Detect which cell encompasses the target text, then output its (x, y) center coordinate. 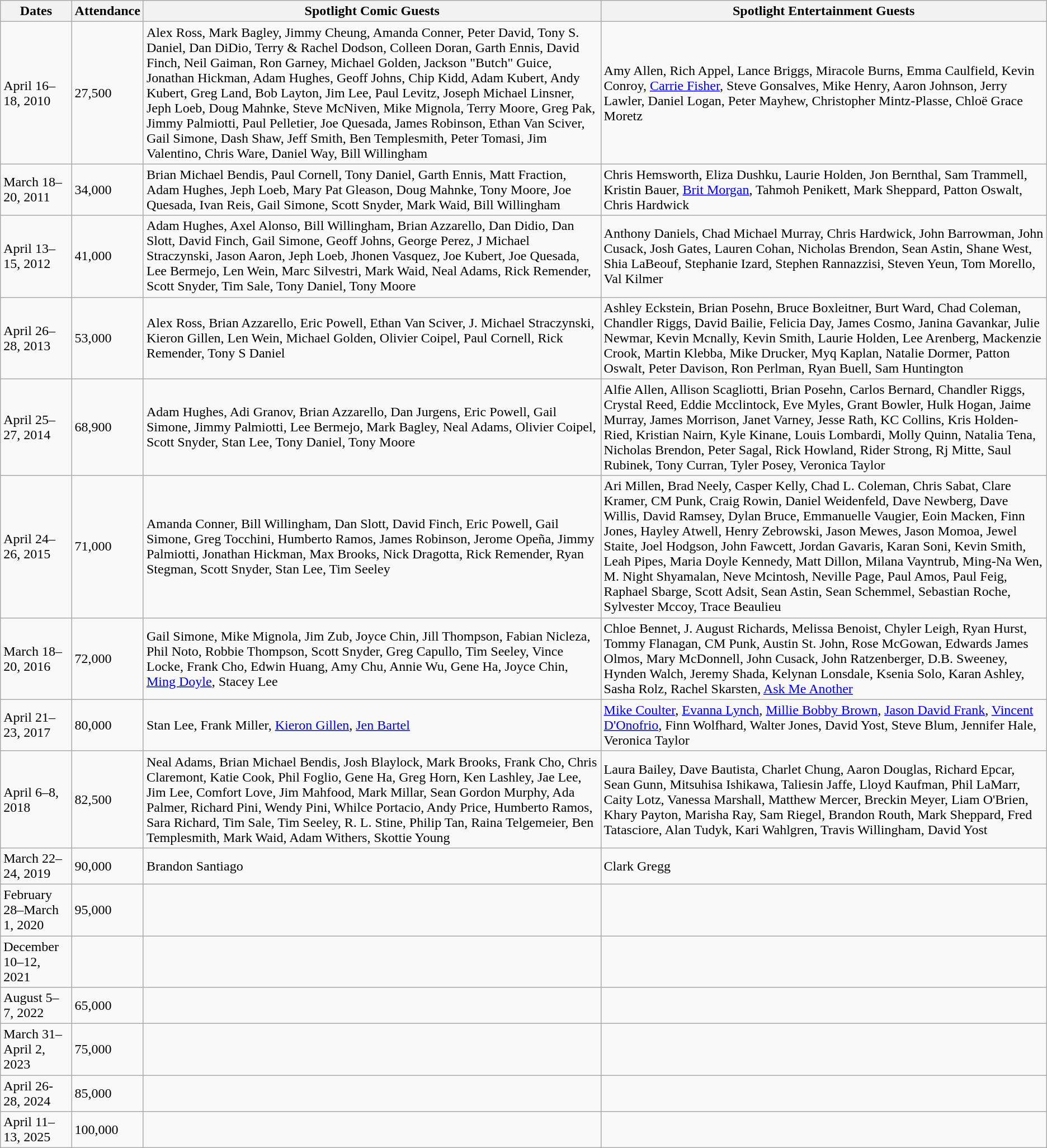
Spotlight Entertainment Guests (823, 11)
April 24–26, 2015 (36, 547)
Spotlight Comic Guests (372, 11)
Brandon Santiago (372, 866)
March 22–24, 2019 (36, 866)
53,000 (107, 338)
85,000 (107, 1093)
95,000 (107, 910)
March 18–20, 2016 (36, 658)
April 11–13, 2025 (36, 1130)
April 13–15, 2012 (36, 256)
27,500 (107, 93)
Stan Lee, Frank Miller, Kieron Gillen, Jen Bartel (372, 725)
March 31–April 2, 2023 (36, 1050)
March 18–20, 2011 (36, 190)
April 26–28, 2013 (36, 338)
April 6–8, 2018 (36, 799)
71,000 (107, 547)
68,900 (107, 427)
72,000 (107, 658)
80,000 (107, 725)
65,000 (107, 1006)
December 10–12, 2021 (36, 961)
February 28–March 1, 2020 (36, 910)
April 25–27, 2014 (36, 427)
April 26-28, 2024 (36, 1093)
75,000 (107, 1050)
Dates (36, 11)
41,000 (107, 256)
90,000 (107, 866)
100,000 (107, 1130)
August 5–7, 2022 (36, 1006)
82,500 (107, 799)
34,000 (107, 190)
April 21–23, 2017 (36, 725)
Clark Gregg (823, 866)
Attendance (107, 11)
April 16–18, 2010 (36, 93)
